Identify which cell holds the provided text, then report its [X, Y] central coordinate. 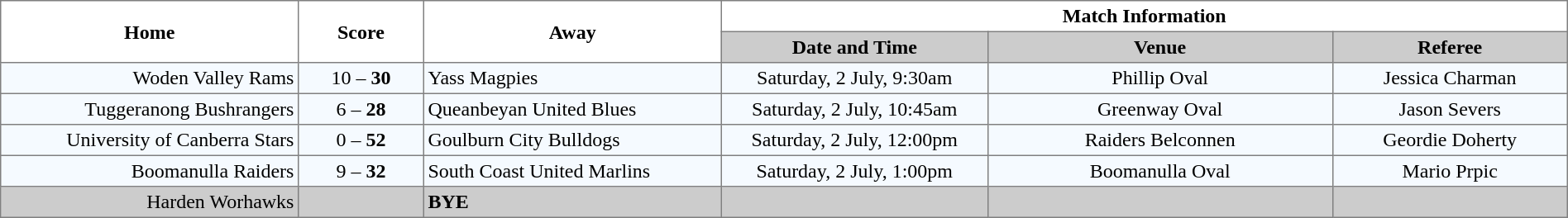
University of Canberra Stars [150, 140]
Greenway Oval [1159, 109]
9 – 32 [361, 171]
Mario Prpic [1450, 171]
Yass Magpies [572, 78]
Tuggeranong Bushrangers [150, 109]
Match Information [1145, 17]
Geordie Doherty [1450, 140]
6 – 28 [361, 109]
Woden Valley Rams [150, 78]
Venue [1159, 47]
Harden Worhawks [150, 202]
Boomanulla Raiders [150, 171]
Goulburn City Bulldogs [572, 140]
Score [361, 31]
Date and Time [854, 47]
Boomanulla Oval [1159, 171]
Home [150, 31]
Saturday, 2 July, 9:30am [854, 78]
0 – 52 [361, 140]
10 – 30 [361, 78]
BYE [572, 202]
Referee [1450, 47]
Raiders Belconnen [1159, 140]
Phillip Oval [1159, 78]
Saturday, 2 July, 12:00pm [854, 140]
Jason Severs [1450, 109]
Away [572, 31]
Saturday, 2 July, 1:00pm [854, 171]
South Coast United Marlins [572, 171]
Saturday, 2 July, 10:45am [854, 109]
Jessica Charman [1450, 78]
Queanbeyan United Blues [572, 109]
